Return the [X, Y] coordinate for the center point of the cell that contains the specified text.  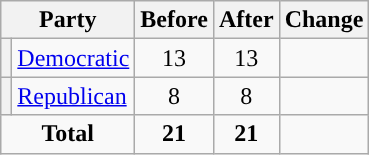
Change [324, 20]
After [246, 20]
Democratic [74, 58]
Party [68, 20]
Before [174, 20]
Total [68, 134]
Republican [74, 96]
